Provide the (X, Y) coordinate of the cell's center where the given text is located.  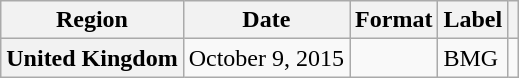
BMG (473, 58)
Format (394, 20)
October 9, 2015 (266, 58)
Region (92, 20)
United Kingdom (92, 58)
Date (266, 20)
Label (473, 20)
